Extract the [X, Y] coordinate from the center of the cell holding the provided text.  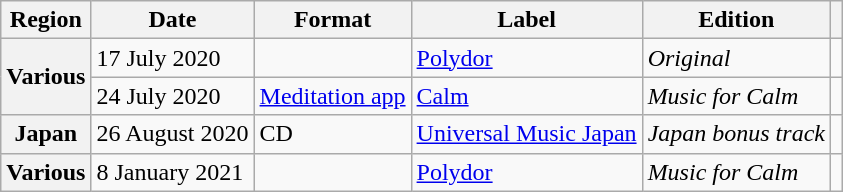
Format [332, 20]
Japan bonus track [736, 134]
Meditation app [332, 96]
Edition [736, 20]
Original [736, 58]
CD [332, 134]
8 January 2021 [172, 172]
Japan [46, 134]
Calm [526, 96]
26 August 2020 [172, 134]
Universal Music Japan [526, 134]
Date [172, 20]
Region [46, 20]
24 July 2020 [172, 96]
Label [526, 20]
17 July 2020 [172, 58]
